Output the [x, y] coordinate of the center of the cell containing the given text.  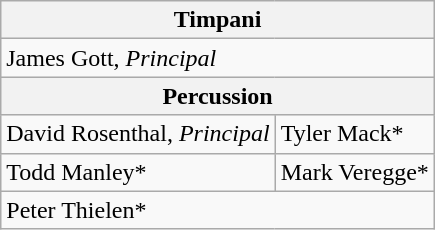
James Gott, Principal [218, 58]
Mark Veregge* [354, 172]
Percussion [218, 96]
Todd Manley* [138, 172]
Peter Thielen* [218, 210]
David Rosenthal, Principal [138, 134]
Timpani [218, 20]
Tyler Mack* [354, 134]
